Output the (X, Y) coordinate of the center of the cell containing the given text.  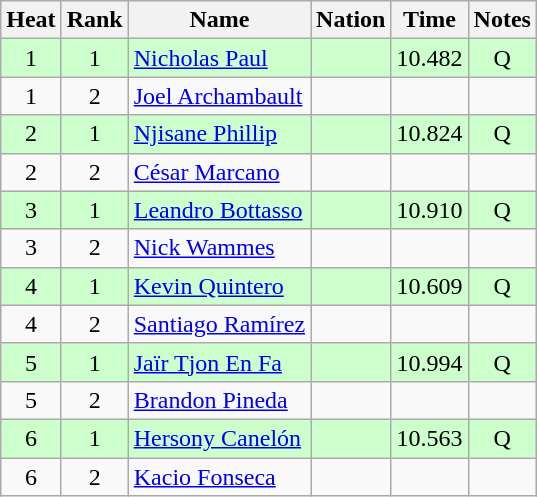
César Marcano (219, 172)
10.994 (430, 362)
Leandro Bottasso (219, 210)
10.910 (430, 210)
Nicholas Paul (219, 58)
Njisane Phillip (219, 134)
Joel Archambault (219, 96)
Name (219, 20)
Rank (94, 20)
Nick Wammes (219, 248)
Nation (351, 20)
Kevin Quintero (219, 286)
10.824 (430, 134)
10.482 (430, 58)
Heat (31, 20)
Hersony Canelón (219, 438)
Notes (502, 20)
Kacio Fonseca (219, 477)
Jaïr Tjon En Fa (219, 362)
10.563 (430, 438)
10.609 (430, 286)
Time (430, 20)
Brandon Pineda (219, 400)
Santiago Ramírez (219, 324)
